Return [X, Y] of the center of cell containing provided text 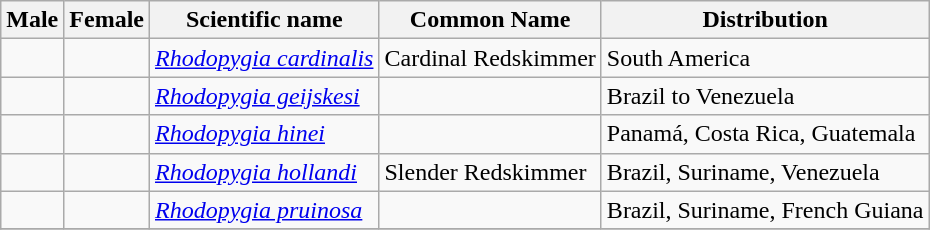
Male [32, 20]
Rhodopygia geijskesi [264, 96]
Female [107, 20]
Rhodopygia pruinosa [264, 210]
Rhodopygia cardinalis [264, 58]
Cardinal Redskimmer [490, 58]
Brazil, Suriname, French Guiana [765, 210]
Common Name [490, 20]
Brazil, Suriname, Venezuela [765, 172]
Slender Redskimmer [490, 172]
Rhodopygia hinei [264, 134]
Brazil to Venezuela [765, 96]
Panamá, Costa Rica, Guatemala [765, 134]
Distribution [765, 20]
Scientific name [264, 20]
South America [765, 58]
Rhodopygia hollandi [264, 172]
